Output the [x, y] coordinate of the center of the cell containing the given text.  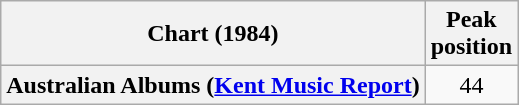
44 [471, 85]
Australian Albums (Kent Music Report) [213, 85]
Peakposition [471, 34]
Chart (1984) [213, 34]
